Search for the cell housing the specified text and yield its [X, Y] center coordinate. 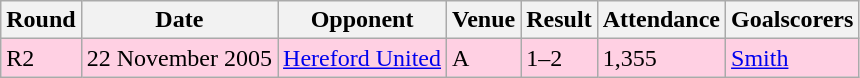
Hereford United [362, 58]
1–2 [559, 58]
Round [41, 20]
Date [179, 20]
Smith [792, 58]
Goalscorers [792, 20]
Opponent [362, 20]
Result [559, 20]
1,355 [661, 58]
R2 [41, 58]
Attendance [661, 20]
Venue [484, 20]
A [484, 58]
22 November 2005 [179, 58]
